Identify which cell holds the provided text, then report its [x, y] central coordinate. 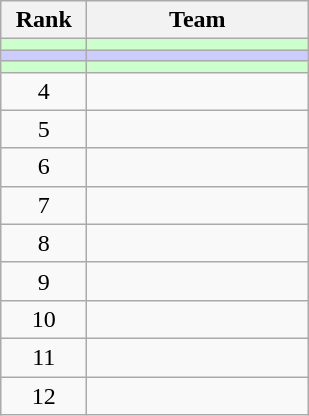
Team [198, 20]
9 [44, 281]
Rank [44, 20]
8 [44, 243]
6 [44, 167]
7 [44, 205]
10 [44, 319]
5 [44, 129]
11 [44, 357]
12 [44, 395]
4 [44, 91]
